Detect which cell encompasses the target text, then output its [X, Y] center coordinate. 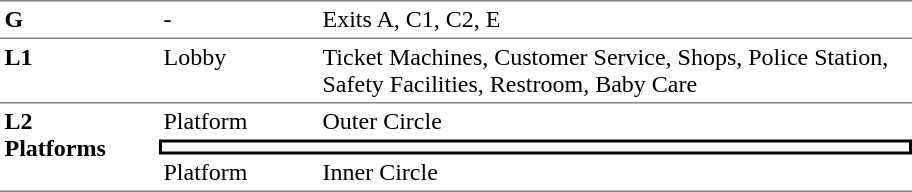
Lobby [238, 71]
L2Platforms [80, 148]
Ticket Machines, Customer Service, Shops, Police Station, Safety Facilities, Restroom, Baby Care [615, 71]
Exits A, C1, C2, E [615, 19]
L1 [80, 71]
G [80, 19]
- [238, 19]
Inner Circle [615, 173]
Outer Circle [615, 122]
